Capture the cell that displays the provided text and extract its [x, y] central coordinate. 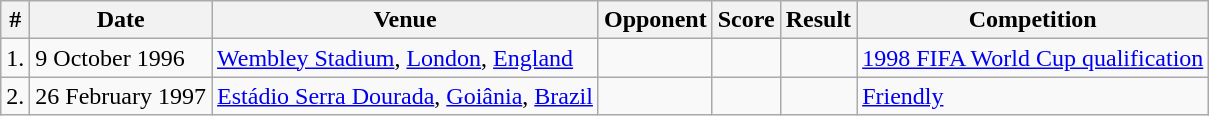
Competition [1033, 20]
Venue [406, 20]
2. [16, 96]
Date [121, 20]
1998 FIFA World Cup qualification [1033, 58]
Estádio Serra Dourada, Goiânia, Brazil [406, 96]
Score [746, 20]
# [16, 20]
9 October 1996 [121, 58]
1. [16, 58]
Result [818, 20]
Wembley Stadium, London, England [406, 58]
26 February 1997 [121, 96]
Friendly [1033, 96]
Opponent [655, 20]
